Extract the [x, y] coordinate from the center of the cell holding the provided text.  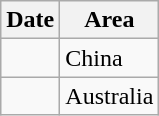
Area [110, 20]
China [110, 58]
Date [30, 20]
Australia [110, 96]
